Return [X, Y] of the center of cell containing provided text 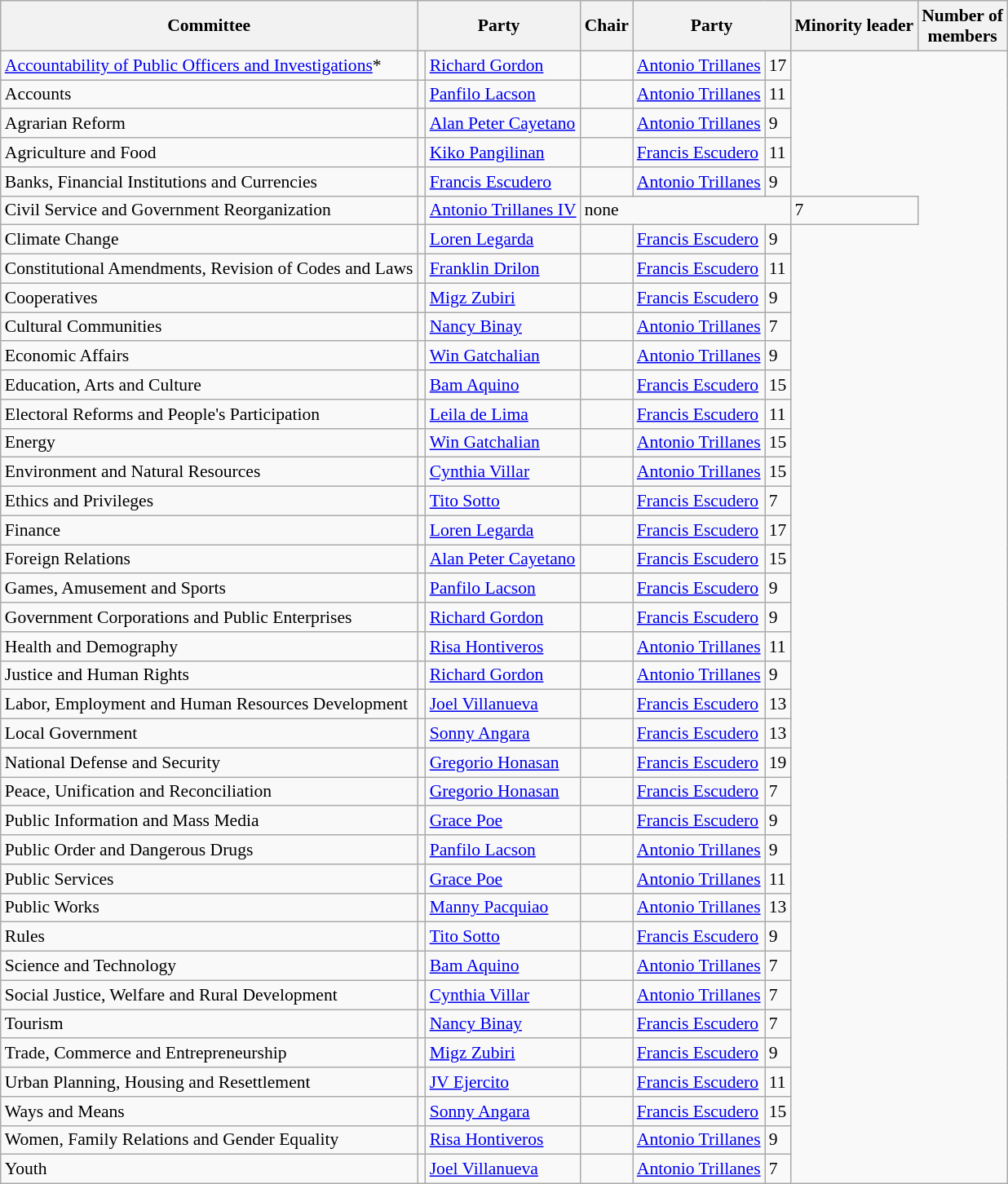
Leila de Lima [503, 414]
Youth [209, 1169]
Tourism [209, 1024]
Ethics and Privileges [209, 501]
Energy [209, 443]
none [686, 210]
Climate Change [209, 240]
Number ofmembers [962, 26]
Finance [209, 530]
Manny Pacquiao [503, 908]
Minority leader [854, 26]
Science and Technology [209, 966]
Civil Service and Government Reorganization [209, 210]
Public Order and Dangerous Drugs [209, 850]
Health and Demography [209, 647]
Trade, Commerce and Entrepreneurship [209, 1054]
Accounts [209, 95]
Franklin Drilon [503, 269]
Environment and Natural Resources [209, 472]
Committee [209, 26]
Constitutional Amendments, Revision of Codes and Laws [209, 269]
Education, Arts and Culture [209, 385]
Public Works [209, 908]
Electoral Reforms and People's Participation [209, 414]
National Defense and Security [209, 762]
Public Services [209, 879]
Peace, Unification and Reconciliation [209, 792]
Cooperatives [209, 298]
Women, Family Relations and Gender Equality [209, 1140]
Urban Planning, Housing and Resettlement [209, 1082]
Agriculture and Food [209, 152]
Rules [209, 937]
Local Government [209, 734]
Labor, Employment and Human Resources Development [209, 705]
Accountability of Public Officers and Investigations* [209, 65]
Foreign Relations [209, 559]
Agrarian Reform [209, 124]
Social Justice, Welfare and Rural Development [209, 995]
Chair [607, 26]
Kiko Pangilinan [503, 152]
Antonio Trillanes IV [503, 210]
Economic Affairs [209, 356]
19 [778, 762]
JV Ejercito [503, 1082]
Public Information and Mass Media [209, 821]
Government Corporations and Public Enterprises [209, 617]
Cultural Communities [209, 327]
Banks, Financial Institutions and Currencies [209, 182]
Games, Amusement and Sports [209, 589]
Justice and Human Rights [209, 675]
Ways and Means [209, 1111]
